Determine the (x, y) coordinate at the center of the cell enclosing the given text.  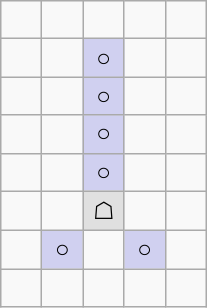
☖ (104, 211)
